Determine the [X, Y] coordinate at the center of the cell enclosing the given text.  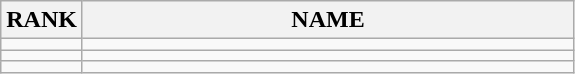
RANK [42, 20]
NAME [328, 20]
